Return the [X, Y] coordinate for the center point of the cell that contains the specified text.  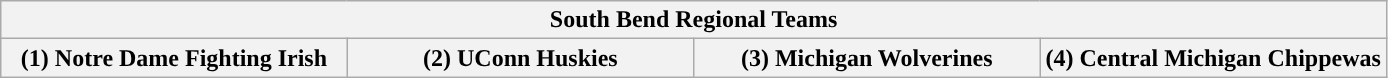
(4) Central Michigan Chippewas [1213, 58]
(2) UConn Huskies [520, 58]
South Bend Regional Teams [694, 20]
(3) Michigan Wolverines [867, 58]
(1) Notre Dame Fighting Irish [174, 58]
